Return the (x, y) coordinate for the center point of the cell that contains the specified text.  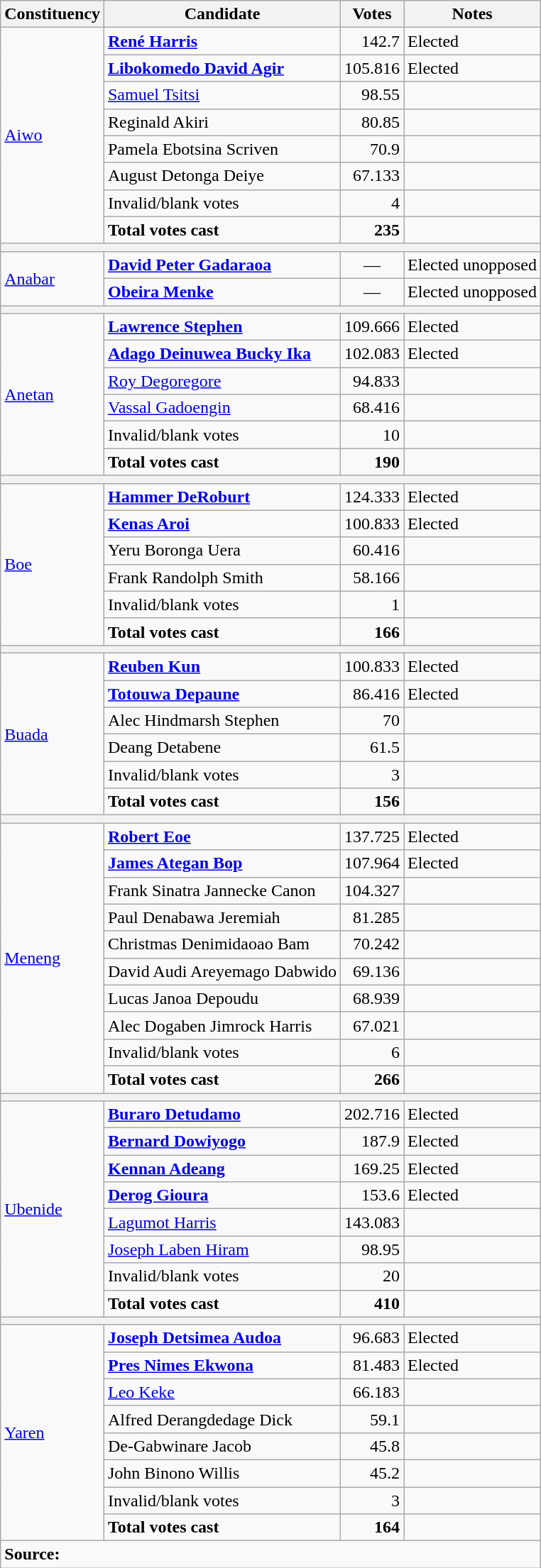
Alfred Derangdedage Dick (222, 1419)
Candidate (222, 14)
1 (372, 604)
Bernard Dowiyogo (222, 1142)
Joseph Laben Hiram (222, 1249)
187.9 (372, 1142)
169.25 (372, 1169)
Joseph Detsimea Audoa (222, 1338)
Deang Detabene (222, 748)
142.7 (372, 41)
70.242 (372, 944)
69.136 (372, 971)
59.1 (372, 1419)
Reuben Kun (222, 666)
Yeru Boronga Uera (222, 551)
Reginald Akiri (222, 122)
James Ategan Bop (222, 863)
190 (372, 462)
Obeira Menke (222, 292)
Roy Degoregore (222, 381)
Buraro Detudamo (222, 1115)
Constituency (53, 14)
Boe (53, 564)
105.816 (372, 68)
Lawrence Stephen (222, 327)
137.725 (372, 837)
Anetan (53, 394)
Samuel Tsitsi (222, 95)
Buada (53, 734)
166 (372, 631)
96.683 (372, 1338)
10 (372, 435)
Yaren (53, 1432)
Robert Eoe (222, 837)
156 (372, 802)
58.166 (372, 578)
164 (372, 1528)
Pres Nimes Ekwona (222, 1365)
Paul Denabawa Jeremiah (222, 917)
Source: (271, 1555)
102.083 (372, 354)
80.85 (372, 122)
107.964 (372, 863)
45.8 (372, 1446)
René Harris (222, 41)
81.285 (372, 917)
Libokomedo David Agir (222, 68)
70.9 (372, 149)
202.716 (372, 1115)
Kenas Aroi (222, 524)
Alec Hindmarsh Stephen (222, 721)
98.95 (372, 1249)
143.083 (372, 1222)
410 (372, 1303)
Frank Sinatra Jannecke Canon (222, 890)
Frank Randolph Smith (222, 578)
Hammer DeRoburt (222, 497)
John Binono Willis (222, 1473)
Anabar (53, 278)
6 (372, 1052)
67.021 (372, 1025)
153.6 (372, 1196)
David Peter Gadaraoa (222, 265)
Totouwa Depaune (222, 693)
66.183 (372, 1392)
Notes (473, 14)
235 (372, 230)
Votes (372, 14)
Alec Dogaben Jimrock Harris (222, 1025)
Adago Deinuwea Bucky Ika (222, 354)
68.416 (372, 408)
Vassal Gadoengin (222, 408)
98.55 (372, 95)
70 (372, 721)
Aiwo (53, 136)
60.416 (372, 551)
De-Gabwinare Jacob (222, 1446)
266 (372, 1079)
45.2 (372, 1473)
109.666 (372, 327)
David Audi Areyemago Dabwido (222, 971)
81.483 (372, 1365)
Lagumot Harris (222, 1222)
Lucas Janoa Depoudu (222, 998)
Christmas Denimidaoao Bam (222, 944)
104.327 (372, 890)
Derog Gioura (222, 1196)
61.5 (372, 748)
August Detonga Deiye (222, 176)
68.939 (372, 998)
124.333 (372, 497)
86.416 (372, 693)
Pamela Ebotsina Scriven (222, 149)
67.133 (372, 176)
Leo Keke (222, 1392)
94.833 (372, 381)
4 (372, 203)
20 (372, 1276)
Meneng (53, 958)
Kennan Adeang (222, 1169)
Ubenide (53, 1209)
